Identify which cell holds the provided text, then report its [x, y] central coordinate. 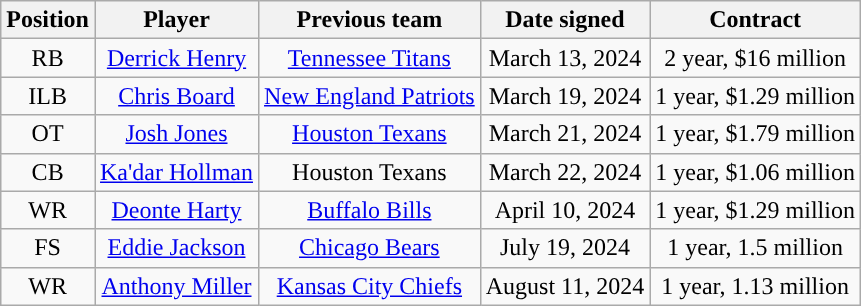
Chicago Bears [370, 248]
Previous team [370, 20]
April 10, 2024 [565, 210]
Josh Jones [176, 134]
Anthony Miller [176, 286]
1 year, 1.13 million [756, 286]
1 year, $1.06 million [756, 172]
RB [48, 58]
Deonte Harty [176, 210]
August 11, 2024 [565, 286]
Tennessee Titans [370, 58]
Eddie Jackson [176, 248]
ILB [48, 96]
Contract [756, 20]
2 year, $16 million [756, 58]
OT [48, 134]
March 22, 2024 [565, 172]
Derrick Henry [176, 58]
Buffalo Bills [370, 210]
1 year, 1.5 million [756, 248]
1 year, $1.79 million [756, 134]
Date signed [565, 20]
Kansas City Chiefs [370, 286]
FS [48, 248]
March 19, 2024 [565, 96]
March 21, 2024 [565, 134]
Position [48, 20]
Player [176, 20]
CB [48, 172]
July 19, 2024 [565, 248]
Chris Board [176, 96]
Ka'dar Hollman [176, 172]
March 13, 2024 [565, 58]
New England Patriots [370, 96]
